Return the (X, Y) coordinate for the center point of the cell that contains the specified text.  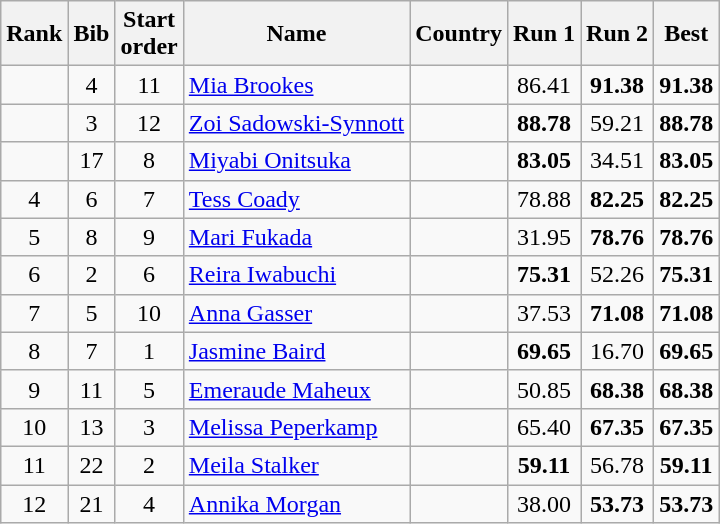
16.70 (618, 351)
78.88 (544, 199)
Mari Fukada (296, 237)
Rank (34, 34)
Jasmine Baird (296, 351)
56.78 (618, 465)
52.26 (618, 275)
Name (296, 34)
Anna Gasser (296, 313)
38.00 (544, 503)
Tess Coady (296, 199)
Miyabi Onitsuka (296, 161)
Bib (92, 34)
Reira Iwabuchi (296, 275)
Run 2 (618, 34)
13 (92, 427)
Melissa Peperkamp (296, 427)
86.41 (544, 85)
Country (459, 34)
Best (686, 34)
50.85 (544, 389)
21 (92, 503)
31.95 (544, 237)
22 (92, 465)
34.51 (618, 161)
1 (149, 351)
17 (92, 161)
Zoi Sadowski-Synnott (296, 123)
65.40 (544, 427)
Emeraude Maheux (296, 389)
59.21 (618, 123)
Meila Stalker (296, 465)
Startorder (149, 34)
Annika Morgan (296, 503)
Mia Brookes (296, 85)
37.53 (544, 313)
Run 1 (544, 34)
